Provide the [X, Y] coordinate of the cell's center where the given text is located.  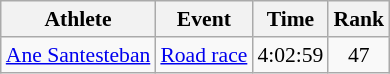
Time [290, 19]
Road race [204, 55]
Rank [358, 19]
Athlete [78, 19]
4:02:59 [290, 55]
Event [204, 19]
Ane Santesteban [78, 55]
47 [358, 55]
